For the text-containing cell, return its midpoint in [x, y] coordinate format. 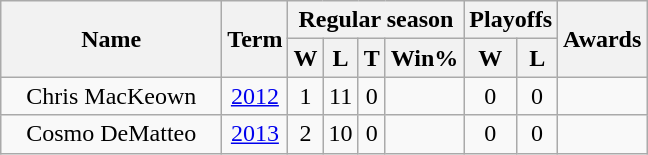
Win% [424, 58]
10 [340, 134]
2 [306, 134]
2013 [255, 134]
Chris MacKeown [112, 96]
2012 [255, 96]
Regular season [376, 20]
Playoffs [511, 20]
11 [340, 96]
Name [112, 39]
Cosmo DeMatteo [112, 134]
1 [306, 96]
T [372, 58]
Awards [602, 39]
Term [255, 39]
